Identify which cell holds the provided text, then report its [X, Y] central coordinate. 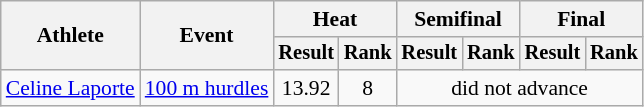
Semifinal [458, 19]
Event [207, 36]
Heat [334, 19]
did not advance [520, 88]
8 [368, 88]
Final [582, 19]
Athlete [70, 36]
100 m hurdles [207, 88]
13.92 [306, 88]
Celine Laporte [70, 88]
